Detect which cell encompasses the target text, then output its [X, Y] center coordinate. 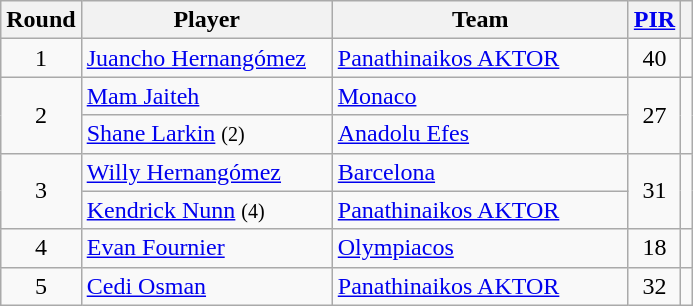
Mam Jaiteh [206, 96]
32 [654, 286]
2 [41, 115]
Team [480, 20]
Evan Fournier [206, 248]
Barcelona [480, 172]
Juancho Hernangómez [206, 58]
4 [41, 248]
Olympiacos [480, 248]
40 [654, 58]
Shane Larkin (2) [206, 134]
3 [41, 191]
31 [654, 191]
27 [654, 115]
Kendrick Nunn (4) [206, 210]
Player [206, 20]
Round [41, 20]
Anadolu Efes [480, 134]
Cedi Osman [206, 286]
1 [41, 58]
Monaco [480, 96]
5 [41, 286]
PIR [654, 20]
Willy Hernangómez [206, 172]
18 [654, 248]
